Extract the [X, Y] coordinate from the center of the cell holding the provided text.  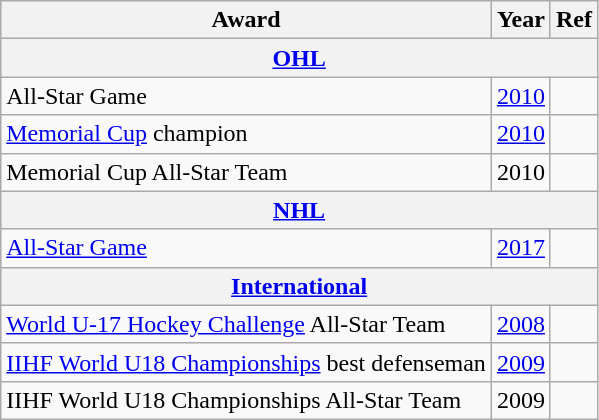
Memorial Cup champion [246, 134]
NHL [300, 210]
2008 [520, 324]
IIHF World U18 Championships best defenseman [246, 362]
2017 [520, 248]
Memorial Cup All-Star Team [246, 172]
Year [520, 20]
International [300, 286]
Award [246, 20]
IIHF World U18 Championships All-Star Team [246, 400]
Ref [574, 20]
OHL [300, 58]
World U-17 Hockey Challenge All-Star Team [246, 324]
